Locate the cell with the specified text and output its (x, y) center coordinate. 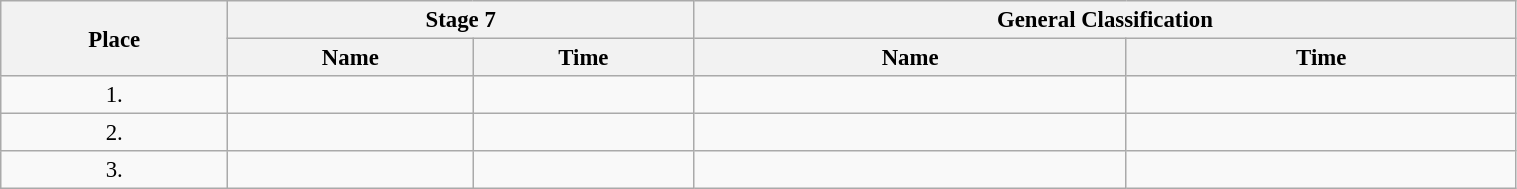
Stage 7 (461, 20)
2. (114, 133)
Place (114, 38)
General Classification (1105, 20)
3. (114, 170)
1. (114, 95)
